Determine the [X, Y] coordinate at the center of the cell enclosing the given text.  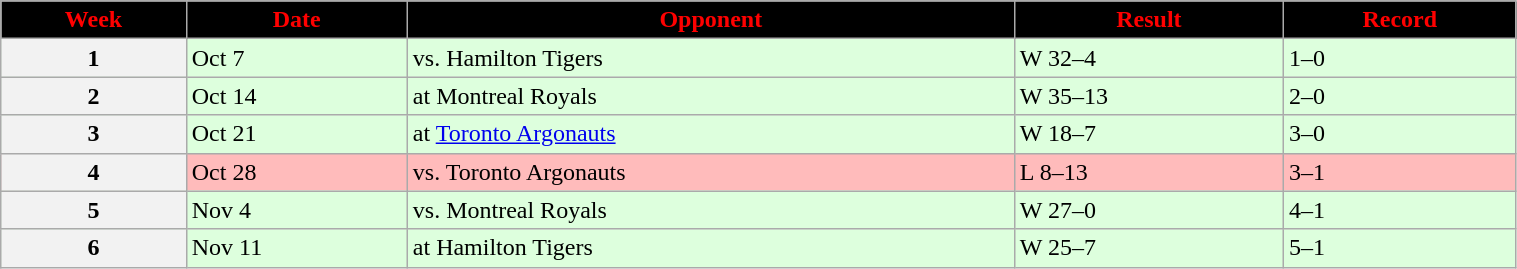
W 27–0 [1148, 210]
W 25–7 [1148, 248]
W 18–7 [1148, 134]
3–0 [1400, 134]
Oct 7 [296, 58]
1–0 [1400, 58]
2 [94, 96]
vs. Montreal Royals [710, 210]
3 [94, 134]
Result [1148, 20]
at Montreal Royals [710, 96]
vs. Hamilton Tigers [710, 58]
5–1 [1400, 248]
W 32–4 [1148, 58]
1 [94, 58]
4–1 [1400, 210]
Oct 21 [296, 134]
2–0 [1400, 96]
Nov 11 [296, 248]
Record [1400, 20]
L 8–13 [1148, 172]
Oct 14 [296, 96]
Oct 28 [296, 172]
vs. Toronto Argonauts [710, 172]
4 [94, 172]
W 35–13 [1148, 96]
6 [94, 248]
at Hamilton Tigers [710, 248]
5 [94, 210]
Opponent [710, 20]
Week [94, 20]
at Toronto Argonauts [710, 134]
3–1 [1400, 172]
Nov 4 [296, 210]
Date [296, 20]
